For the text-containing cell, return its midpoint in (x, y) coordinate format. 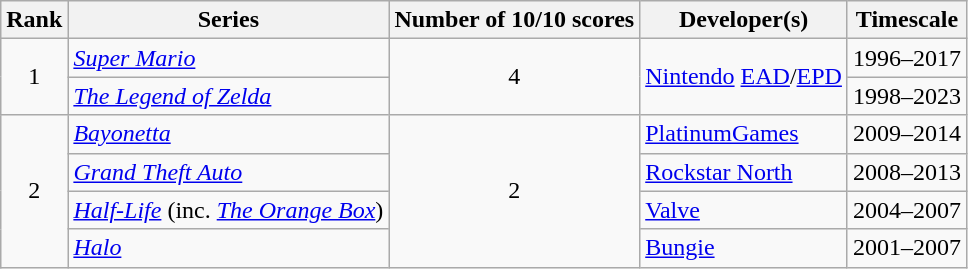
Timescale (906, 20)
2001–2007 (906, 248)
PlatinumGames (744, 134)
Grand Theft Auto (228, 172)
1998–2023 (906, 96)
Super Mario (228, 58)
Bungie (744, 248)
The Legend of Zelda (228, 96)
Series (228, 20)
4 (514, 77)
2004–2007 (906, 210)
1996–2017 (906, 58)
Nintendo EAD/EPD (744, 77)
2008–2013 (906, 172)
Rank (34, 20)
Developer(s) (744, 20)
Number of 10/10 scores (514, 20)
2009–2014 (906, 134)
Bayonetta (228, 134)
Rockstar North (744, 172)
Halo (228, 248)
Half-Life (inc. The Orange Box) (228, 210)
1 (34, 77)
Valve (744, 210)
